Detect which cell encompasses the target text, then output its (X, Y) center coordinate. 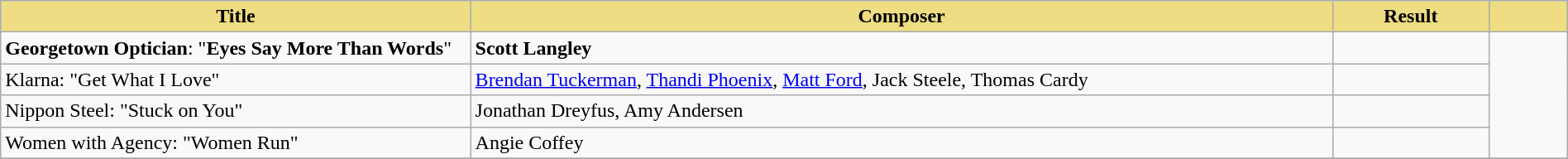
Georgetown Optician: "Eyes Say More Than Words" (236, 48)
Composer (901, 17)
Angie Coffey (901, 142)
Klarna: "Get What I Love" (236, 79)
Result (1411, 17)
Brendan Tuckerman, Thandi Phoenix, Matt Ford, Jack Steele, Thomas Cardy (901, 79)
Title (236, 17)
Jonathan Dreyfus, Amy Andersen (901, 111)
Nippon Steel: "Stuck on You" (236, 111)
Scott Langley (901, 48)
Women with Agency: "Women Run" (236, 142)
